Determine the [x, y] coordinate at the center of the cell enclosing the given text.  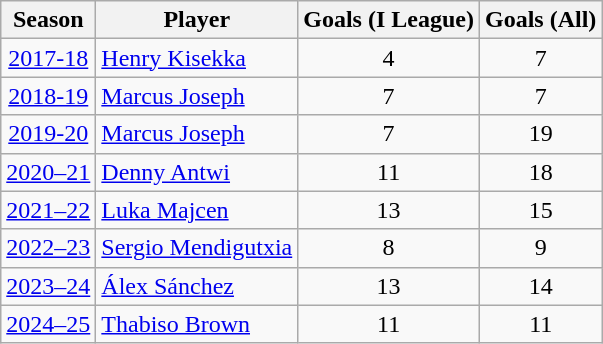
Henry Kisekka [197, 58]
Season [48, 20]
18 [540, 172]
2022–23 [48, 248]
4 [389, 58]
Thabiso Brown [197, 324]
Goals (All) [540, 20]
Goals (I League) [389, 20]
19 [540, 134]
2023–24 [48, 286]
Denny Antwi [197, 172]
9 [540, 248]
14 [540, 286]
2019-20 [48, 134]
Player [197, 20]
2020–21 [48, 172]
Sergio Mendigutxia [197, 248]
2024–25 [48, 324]
2021–22 [48, 210]
Álex Sánchez [197, 286]
2018-19 [48, 96]
2017-18 [48, 58]
8 [389, 248]
15 [540, 210]
Luka Majcen [197, 210]
